For the text-containing cell, return its midpoint in [x, y] coordinate format. 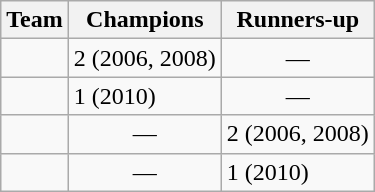
Team [35, 20]
Champions [144, 20]
Runners-up [298, 20]
